Capture the cell that displays the provided text and extract its [x, y] central coordinate. 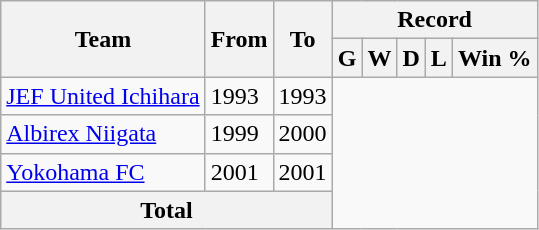
Record [434, 20]
2000 [302, 134]
Total [166, 210]
To [302, 39]
1999 [239, 134]
Team [103, 39]
From [239, 39]
D [411, 58]
Win % [494, 58]
Yokohama FC [103, 172]
W [380, 58]
L [438, 58]
Albirex Niigata [103, 134]
JEF United Ichihara [103, 96]
G [347, 58]
